Determine the (X, Y) coordinate at the center of the cell enclosing the given text.  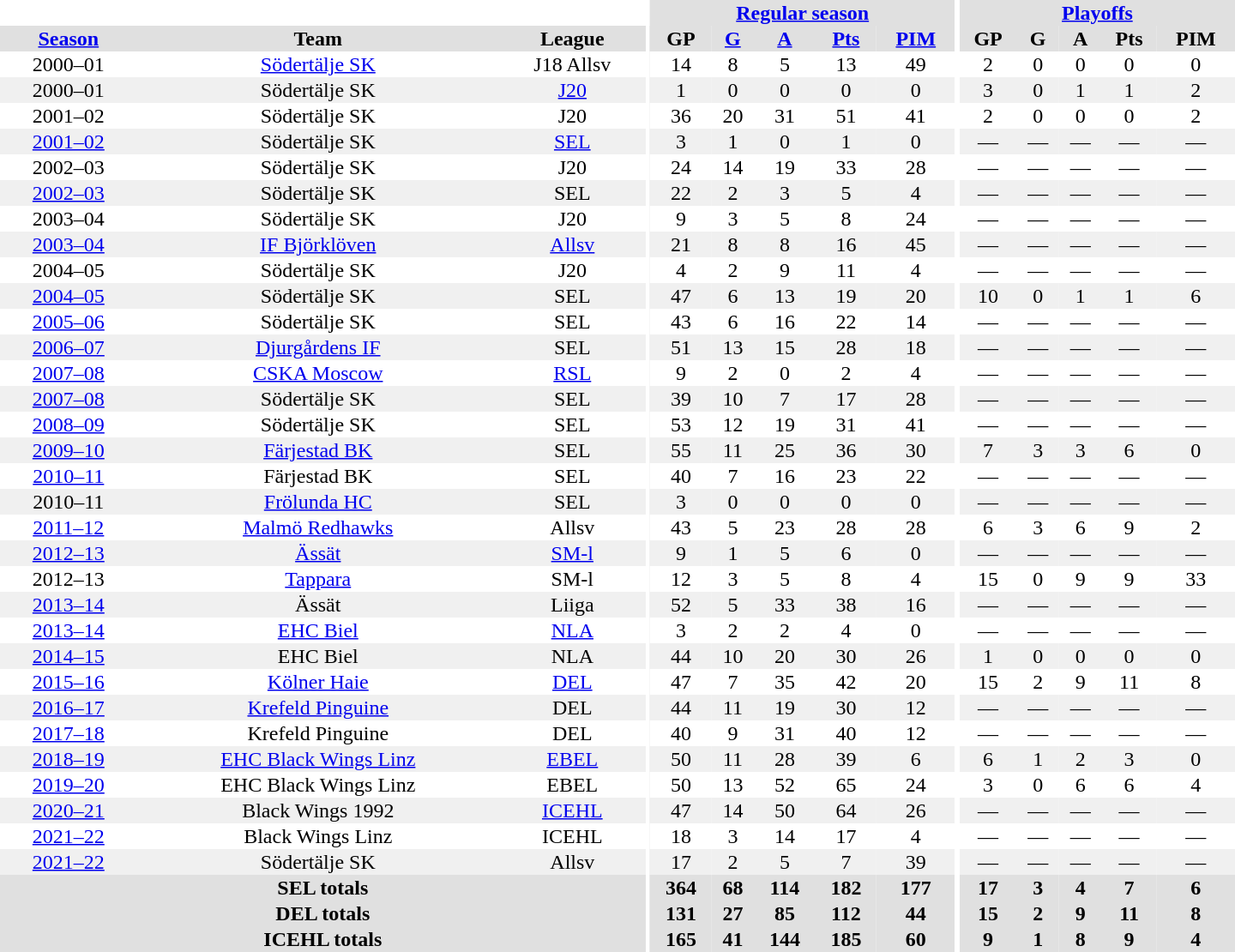
Season (69, 39)
45 (916, 244)
Liiga (573, 605)
RSL (573, 373)
55 (681, 450)
2016–17 (69, 708)
60 (916, 939)
Djurgårdens IF (318, 347)
364 (681, 888)
25 (785, 450)
2019–20 (69, 785)
2008–09 (69, 425)
21 (681, 244)
49 (916, 64)
Regular season (803, 13)
112 (846, 913)
68 (733, 888)
2006–07 (69, 347)
ICEHL totals (322, 939)
J18 Allsv (573, 64)
Frölunda HC (318, 502)
Kölner Haie (318, 682)
2020–21 (69, 810)
2015–16 (69, 682)
65 (846, 785)
185 (846, 939)
182 (846, 888)
144 (785, 939)
64 (846, 810)
2005–06 (69, 322)
Tappara (318, 579)
Black Wings 1992 (318, 810)
2017–18 (69, 733)
2018–19 (69, 759)
DEL totals (322, 913)
53 (681, 425)
114 (785, 888)
IF Björklöven (318, 244)
2009–10 (69, 450)
165 (681, 939)
2014–15 (69, 656)
CSKA Moscow (318, 373)
35 (785, 682)
Malmö Redhawks (318, 527)
131 (681, 913)
42 (846, 682)
85 (785, 913)
League (573, 39)
2011–12 (69, 527)
177 (916, 888)
38 (846, 605)
27 (733, 913)
Playoffs (1098, 13)
Black Wings Linz (318, 836)
Team (318, 39)
SEL totals (322, 888)
